Determine the [X, Y] coordinate at the center of the cell enclosing the given text.  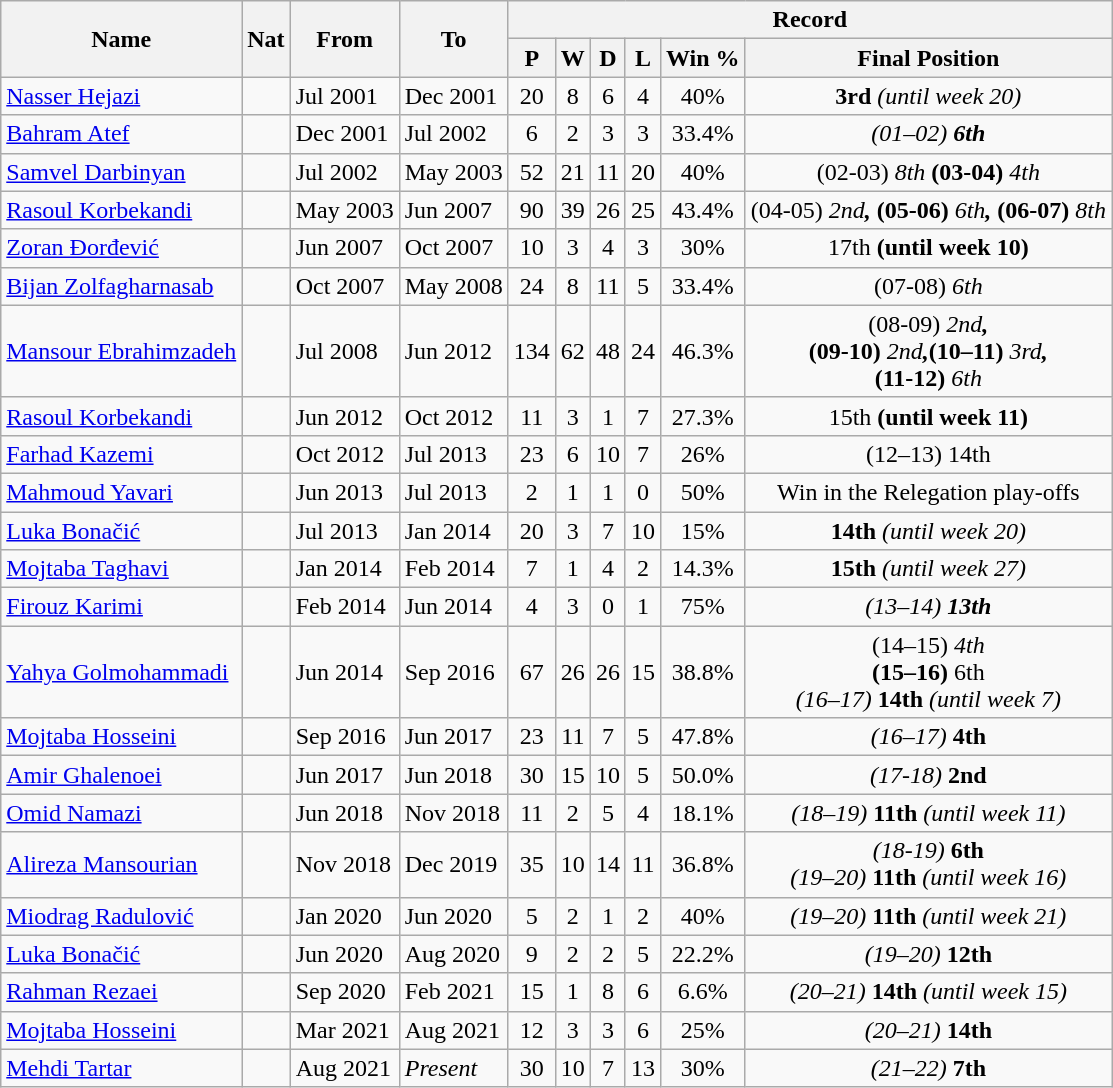
9 [532, 954]
Amir Ghalenoei [122, 775]
14.3% [702, 569]
D [608, 58]
15% [702, 531]
13 [642, 1068]
17th (until week 10) [928, 248]
48 [608, 351]
Mahmoud Yavari [122, 492]
(19–20) 12th [928, 954]
L [642, 58]
(19–20) 11th (until week 21) [928, 916]
Mehdi Tartar [122, 1068]
27.3% [702, 416]
Omid Namazi [122, 813]
43.4% [702, 210]
W [572, 58]
14 [608, 864]
Win in the Relegation play-offs [928, 492]
Bahram Atef [122, 134]
75% [702, 607]
134 [532, 351]
67 [532, 672]
Jul 2001 [344, 96]
Miodrag Radulović [122, 916]
(04-05) 2nd, (05-06) 6th, (06-07) 8th [928, 210]
Yahya Golmohammadi [122, 672]
From [344, 39]
Bijan Zolfagharnasab [122, 286]
Dec 2019 [454, 864]
(07-08) 6th [928, 286]
6.6% [702, 992]
Final Position [928, 58]
Win % [702, 58]
15th (until week 11) [928, 416]
(18-19) 6th(19–20) 11th (until week 16) [928, 864]
Aug 2020 [454, 954]
46.3% [702, 351]
Rahman Rezaei [122, 992]
(14–15) 4th(15–16) 6th(16–17) 14th (until week 7) [928, 672]
(20–21) 14th (until week 15) [928, 992]
36.8% [702, 864]
18.1% [702, 813]
38.8% [702, 672]
52 [532, 172]
21 [572, 172]
(20–21) 14th [928, 1030]
May 2008 [454, 286]
35 [532, 864]
Zoran Đorđević [122, 248]
Alireza Mansourian [122, 864]
Mojtaba Taghavi [122, 569]
To [454, 39]
(12–13) 14th [928, 454]
Samvel Darbinyan [122, 172]
Feb 2021 [454, 992]
Firouz Karimi [122, 607]
26% [702, 454]
3rd (until week 20) [928, 96]
Mar 2021 [344, 1030]
12 [532, 1030]
Sep 2020 [344, 992]
Present [454, 1068]
(08-09) 2nd,(09-10) 2nd,(10–11) 3rd,(11-12) 6th [928, 351]
39 [572, 210]
Jan 2020 [344, 916]
Mansour Ebrahimzadeh [122, 351]
22.2% [702, 954]
Nat [266, 39]
90 [532, 210]
14th (until week 20) [928, 531]
Farhad Kazemi [122, 454]
P [532, 58]
50% [702, 492]
Jun 2013 [344, 492]
(13–14) 13th [928, 607]
(17-18) 2nd [928, 775]
50.0% [702, 775]
(16–17) 4th [928, 737]
(18–19) 11th (until week 11) [928, 813]
(21–22) 7th [928, 1068]
(01–02) 6th [928, 134]
Name [122, 39]
15th (until week 27) [928, 569]
62 [572, 351]
(02-03) 8th (03-04) 4th [928, 172]
Jul 2008 [344, 351]
47.8% [702, 737]
25% [702, 1030]
Nasser Hejazi [122, 96]
25 [642, 210]
Record [810, 20]
